Locate the cell with the specified text and output its [x, y] center coordinate. 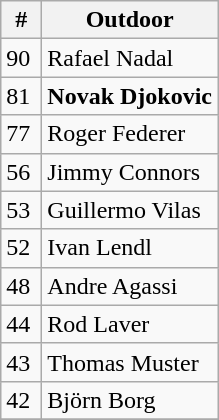
42 [22, 400]
Thomas Muster [130, 362]
Novak Djokovic [130, 96]
81 [22, 96]
Jimmy Connors [130, 172]
Rafael Nadal [130, 58]
Ivan Lendl [130, 248]
90 [22, 58]
Björn Borg [130, 400]
56 [22, 172]
48 [22, 286]
Outdoor [130, 20]
# [22, 20]
44 [22, 324]
77 [22, 134]
43 [22, 362]
Guillermo Vilas [130, 210]
Roger Federer [130, 134]
Rod Laver [130, 324]
Andre Agassi [130, 286]
53 [22, 210]
52 [22, 248]
